Find where the given text appears and provide that cell's center as (x, y) coordinate. 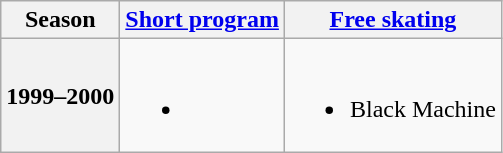
1999–2000 (60, 96)
Short program (202, 20)
Free skating (392, 20)
Black Machine (392, 96)
Season (60, 20)
